Return [x, y] of the center of cell containing provided text 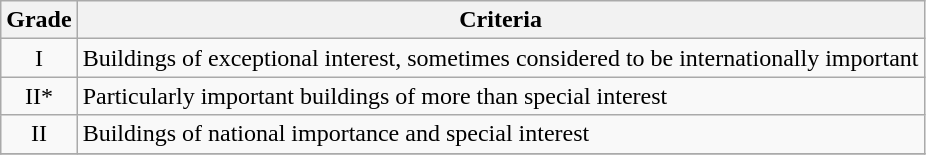
I [39, 58]
II [39, 134]
Criteria [500, 20]
Particularly important buildings of more than special interest [500, 96]
Grade [39, 20]
II* [39, 96]
Buildings of national importance and special interest [500, 134]
Buildings of exceptional interest, sometimes considered to be internationally important [500, 58]
